Locate the cell with the specified text and output its (X, Y) center coordinate. 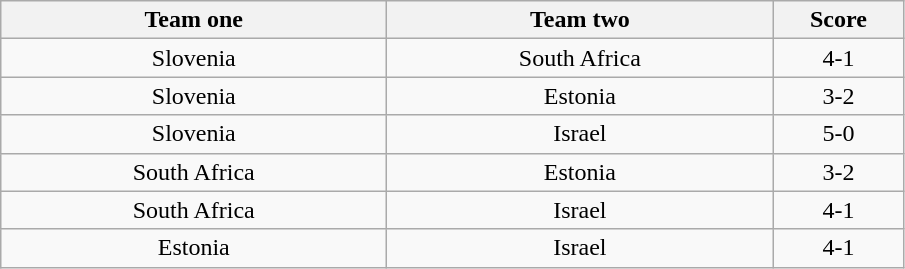
Team one (194, 20)
Team two (580, 20)
5-0 (838, 134)
Score (838, 20)
